From the cell containing the given text, extract its center point as (x, y) coordinate. 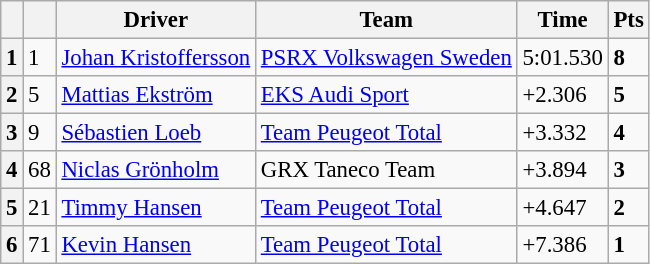
Sébastien Loeb (156, 133)
9 (40, 133)
Johan Kristoffersson (156, 58)
+2.306 (562, 95)
+7.386 (562, 245)
EKS Audi Sport (386, 95)
Driver (156, 20)
Team (386, 20)
Mattias Ekström (156, 95)
GRX Taneco Team (386, 170)
Timmy Hansen (156, 208)
21 (40, 208)
+3.894 (562, 170)
Niclas Grönholm (156, 170)
Time (562, 20)
+4.647 (562, 208)
5:01.530 (562, 58)
68 (40, 170)
Pts (628, 20)
+3.332 (562, 133)
6 (12, 245)
8 (628, 58)
PSRX Volkswagen Sweden (386, 58)
Kevin Hansen (156, 245)
71 (40, 245)
